Return the [X, Y] coordinate for the center point of the cell that contains the specified text.  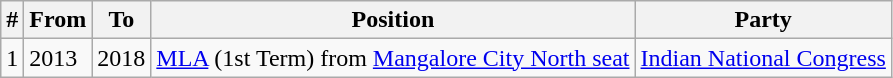
2018 [122, 58]
From [58, 20]
Indian National Congress [763, 58]
MLA (1st Term) from Mangalore City North seat [393, 58]
2013 [58, 58]
1 [12, 58]
To [122, 20]
Position [393, 20]
Party [763, 20]
# [12, 20]
